Find where the given text appears and provide that cell's center as [x, y] coordinate. 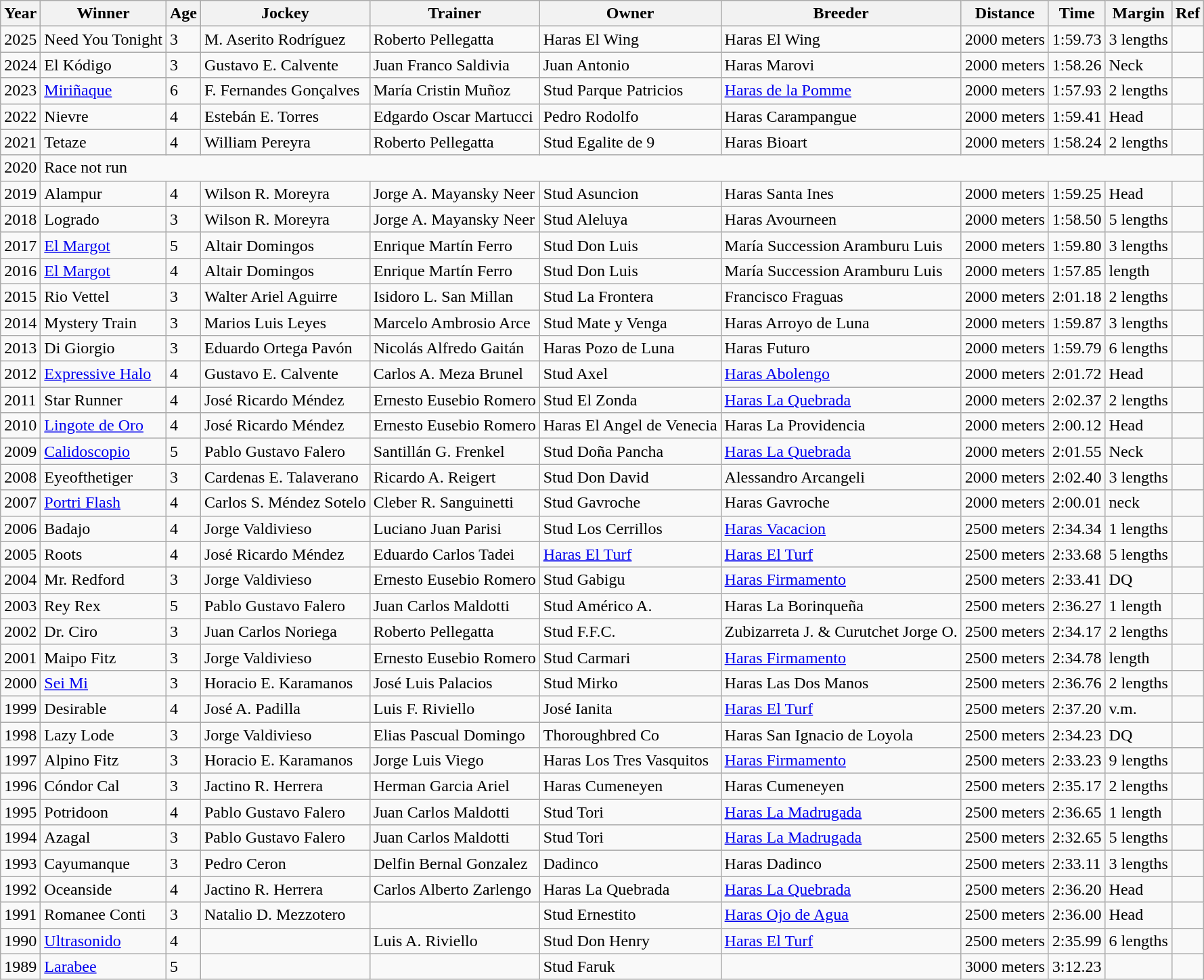
Juan Carlos Noriega [285, 631]
Need You Tonight [104, 39]
Juan Antonio [630, 65]
Ricardo A. Reigert [455, 477]
Calidoscopio [104, 451]
Year [20, 14]
2:32.65 [1077, 838]
Haras Las Dos Manos [841, 683]
Margin [1138, 14]
Eduardo Carlos Tadei [455, 554]
Nicolás Alfredo Gaitán [455, 349]
2018 [20, 219]
1:59.80 [1077, 245]
Haras Gavroche [841, 503]
Haras Avourneen [841, 219]
2015 [20, 296]
Haras Pozo de Luna [630, 349]
Jorge Luis Viego [455, 761]
William Pereyra [285, 142]
2:33.41 [1077, 580]
Dadinco [630, 864]
2020 [20, 168]
2:01.55 [1077, 451]
2:37.20 [1077, 709]
Alampur [104, 194]
1991 [20, 915]
Pedro Ceron [285, 864]
M. Aserito Rodríguez [285, 39]
2:00.12 [1077, 426]
2023 [20, 91]
Haras El Angel de Venecia [630, 426]
Stud Américo A. [630, 606]
Alpino Fitz [104, 761]
Lazy Lode [104, 734]
9 lengths [1138, 761]
Cóndor Cal [104, 786]
Romanee Conti [104, 915]
3000 meters [1004, 966]
Stud Gavroche [630, 503]
2025 [20, 39]
2000 [20, 683]
2:01.18 [1077, 296]
Haras Santa Ines [841, 194]
José Luis Palacios [455, 683]
Haras Dadinco [841, 864]
2002 [20, 631]
Maipo Fitz [104, 657]
F. Fernandes Gonçalves [285, 91]
neck [1138, 503]
Cardenas E. Talaverano [285, 477]
1999 [20, 709]
Dr. Ciro [104, 631]
1:57.85 [1077, 271]
1:58.50 [1077, 219]
Thoroughbred Co [630, 734]
Haras Ojo de Agua [841, 915]
2:36.76 [1077, 683]
Mystery Train [104, 323]
Haras de la Pomme [841, 91]
Oceanside [104, 889]
Luis A. Riviello [455, 941]
Stud Gabigu [630, 580]
Natalio D. Mezzotero [285, 915]
Rio Vettel [104, 296]
Stud F.F.C. [630, 631]
2003 [20, 606]
Edgardo Oscar Martucci [455, 116]
Owner [630, 14]
Luis F. Riviello [455, 709]
Haras Vacacion [841, 529]
María Cristin Muñoz [455, 91]
Juan Franco Saldivia [455, 65]
Star Runner [104, 400]
2010 [20, 426]
2:01.72 [1077, 374]
Haras Futuro [841, 349]
Stud Carmari [630, 657]
Desirable [104, 709]
Santillán G. Frenkel [455, 451]
Stud El Zonda [630, 400]
2005 [20, 554]
El Kódigo [104, 65]
Haras San Ignacio de Loyola [841, 734]
Zubizarreta J. & Curutchet Jorge O. [841, 631]
2008 [20, 477]
2021 [20, 142]
1994 [20, 838]
Nievre [104, 116]
2007 [20, 503]
2:02.40 [1077, 477]
2:36.65 [1077, 812]
6 [183, 91]
Eduardo Ortega Pavón [285, 349]
Luciano Juan Parisi [455, 529]
1998 [20, 734]
Delfin Bernal Gonzalez [455, 864]
1992 [20, 889]
Marios Luis Leyes [285, 323]
1990 [20, 941]
1:57.93 [1077, 91]
2:34.78 [1077, 657]
2006 [20, 529]
2009 [20, 451]
2:33.11 [1077, 864]
Pedro Rodolfo [630, 116]
Miriñaque [104, 91]
Rey Rex [104, 606]
Sei Mi [104, 683]
2:02.37 [1077, 400]
Stud Asuncion [630, 194]
2:35.17 [1077, 786]
1:58.24 [1077, 142]
1997 [20, 761]
1:59.79 [1077, 349]
Haras La Providencia [841, 426]
1:59.73 [1077, 39]
Haras Abolengo [841, 374]
1989 [20, 966]
Time [1077, 14]
Stud Mate y Venga [630, 323]
2004 [20, 580]
Race not run [623, 168]
Larabee [104, 966]
Badajo [104, 529]
Haras Arroyo de Luna [841, 323]
Stud Egalite de 9 [630, 142]
2024 [20, 65]
Roots [104, 554]
1:58.26 [1077, 65]
Stud Axel [630, 374]
2011 [20, 400]
Di Giorgio [104, 349]
Jockey [285, 14]
2017 [20, 245]
2:34.34 [1077, 529]
Portri Flash [104, 503]
2:00.01 [1077, 503]
2:36.20 [1077, 889]
Walter Ariel Aguirre [285, 296]
Age [183, 14]
3:12.23 [1077, 966]
Stud Ernestito [630, 915]
Cayumanque [104, 864]
2:35.99 [1077, 941]
Stud Doña Pancha [630, 451]
1996 [20, 786]
2:36.27 [1077, 606]
Haras Marovi [841, 65]
Distance [1004, 14]
1:59.87 [1077, 323]
Potridoon [104, 812]
Carlos A. Meza Brunel [455, 374]
Marcelo Ambrosio Arce [455, 323]
Isidoro L. San Millan [455, 296]
Ultrasonido [104, 941]
Expressive Halo [104, 374]
2:34.23 [1077, 734]
Stud Mirko [630, 683]
2014 [20, 323]
2:33.68 [1077, 554]
Trainer [455, 14]
Alessandro Arcangeli [841, 477]
1995 [20, 812]
Lingote de Oro [104, 426]
Winner [104, 14]
José Ianita [630, 709]
Carlos Alberto Zarlengo [455, 889]
José A. Padilla [285, 709]
Breeder [841, 14]
v.m. [1138, 709]
Carlos S. Méndez Sotelo [285, 503]
2019 [20, 194]
Stud Aleluya [630, 219]
2:33.23 [1077, 761]
2001 [20, 657]
2016 [20, 271]
2:34.17 [1077, 631]
Francisco Fraguas [841, 296]
Stud Los Cerrillos [630, 529]
Haras La Borinqueña [841, 606]
Azagal [104, 838]
Tetaze [104, 142]
Mr. Redford [104, 580]
Cleber R. Sanguinetti [455, 503]
Stud Don Henry [630, 941]
Haras Carampangue [841, 116]
Logrado [104, 219]
2013 [20, 349]
Haras Los Tres Vasquitos [630, 761]
2022 [20, 116]
Ref [1187, 14]
Herman Garcia Ariel [455, 786]
Stud Faruk [630, 966]
1993 [20, 864]
1:59.25 [1077, 194]
1:59.41 [1077, 116]
Elias Pascual Domingo [455, 734]
Stud Parque Patricios [630, 91]
Stud La Frontera [630, 296]
1 lengths [1138, 529]
2:36.00 [1077, 915]
Haras Bioart [841, 142]
Stud Don David [630, 477]
Estebán E. Torres [285, 116]
2012 [20, 374]
Eyeofthetiger [104, 477]
